Locate the cell with the specified text and output its (X, Y) center coordinate. 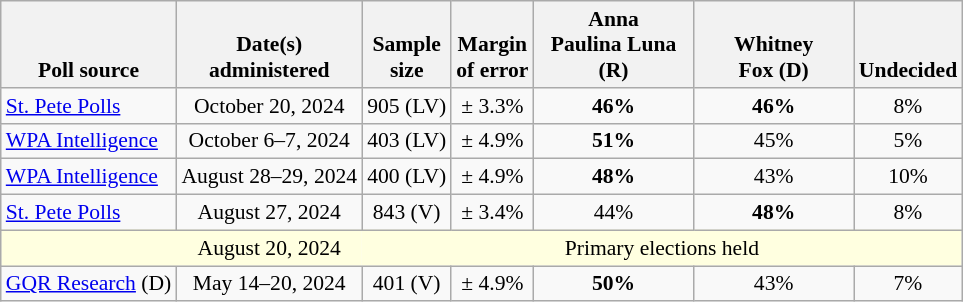
± 3.4% (492, 213)
August 28–29, 2024 (269, 177)
AnnaPaulina Luna (R) (613, 44)
Poll source (89, 44)
Date(s)administered (269, 44)
GQR Research (D) (89, 284)
905 (LV) (406, 106)
± 3.3% (492, 106)
Samplesize (406, 44)
August 20, 2024 (269, 248)
Undecided (908, 44)
October 6–7, 2024 (269, 141)
44% (613, 213)
403 (LV) (406, 141)
May 14–20, 2024 (269, 284)
7% (908, 284)
October 20, 2024 (269, 106)
400 (LV) (406, 177)
Marginof error (492, 44)
5% (908, 141)
843 (V) (406, 213)
51% (613, 141)
August 27, 2024 (269, 213)
10% (908, 177)
401 (V) (406, 284)
WhitneyFox (D) (774, 44)
Primary elections held (662, 248)
45% (774, 141)
50% (613, 284)
